Find where the given text appears and provide that cell's center as [X, Y] coordinate. 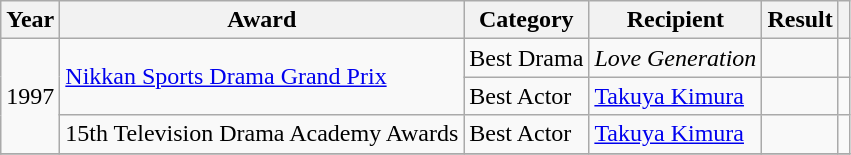
Result [800, 20]
Nikkan Sports Drama Grand Prix [262, 77]
Year [30, 20]
Recipient [676, 20]
1997 [30, 96]
Best Drama [526, 58]
Category [526, 20]
Love Generation [676, 58]
Award [262, 20]
15th Television Drama Academy Awards [262, 134]
